Search for the cell housing the specified text and yield its (x, y) center coordinate. 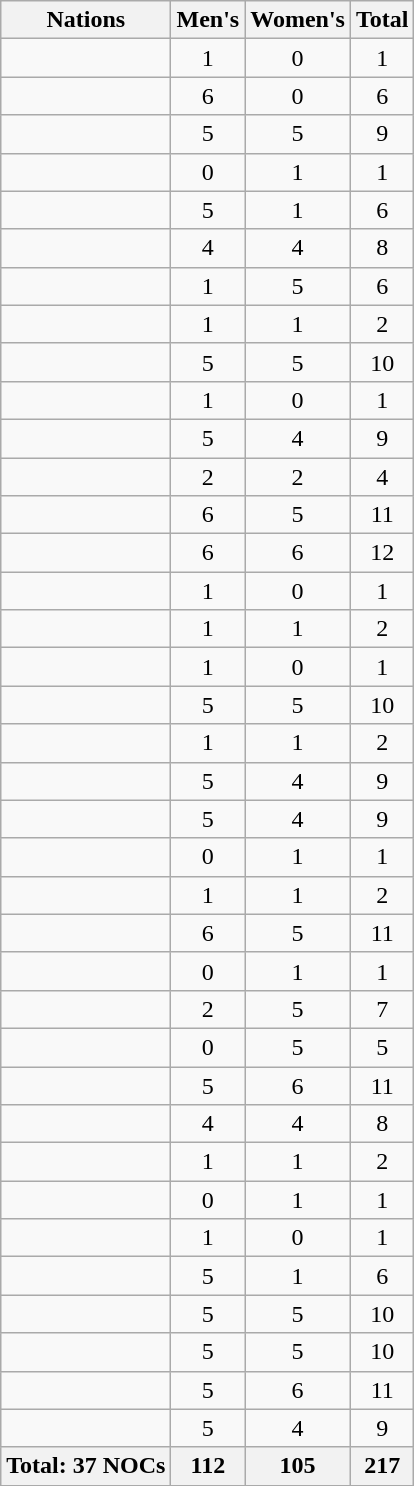
Total: 37 NOCs (86, 1466)
Men's (208, 20)
105 (298, 1466)
Nations (86, 20)
Women's (298, 20)
7 (382, 1009)
12 (382, 553)
217 (382, 1466)
112 (208, 1466)
Total (382, 20)
